Locate the cell with the specified text and output its [x, y] center coordinate. 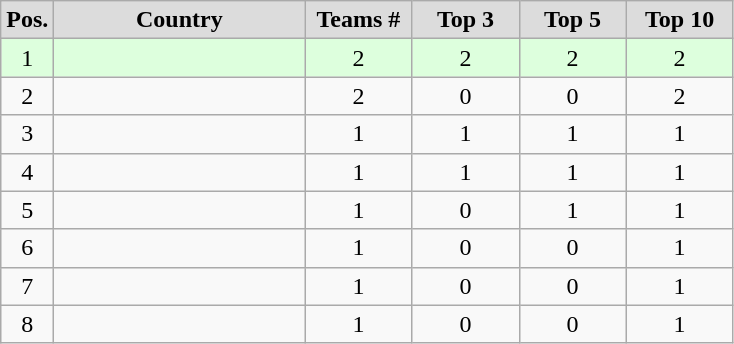
Top 5 [572, 20]
Top 3 [466, 20]
3 [28, 134]
6 [28, 248]
Country [180, 20]
4 [28, 172]
5 [28, 210]
8 [28, 324]
Top 10 [680, 20]
Teams # [358, 20]
7 [28, 286]
Pos. [28, 20]
